Detect which cell encompasses the target text, then output its (X, Y) center coordinate. 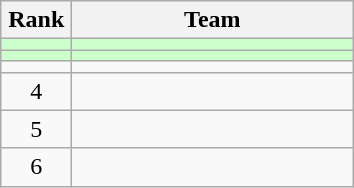
Team (212, 20)
5 (36, 129)
6 (36, 167)
Rank (36, 20)
4 (36, 91)
